Determine the [x, y] coordinate at the center of the cell enclosing the given text.  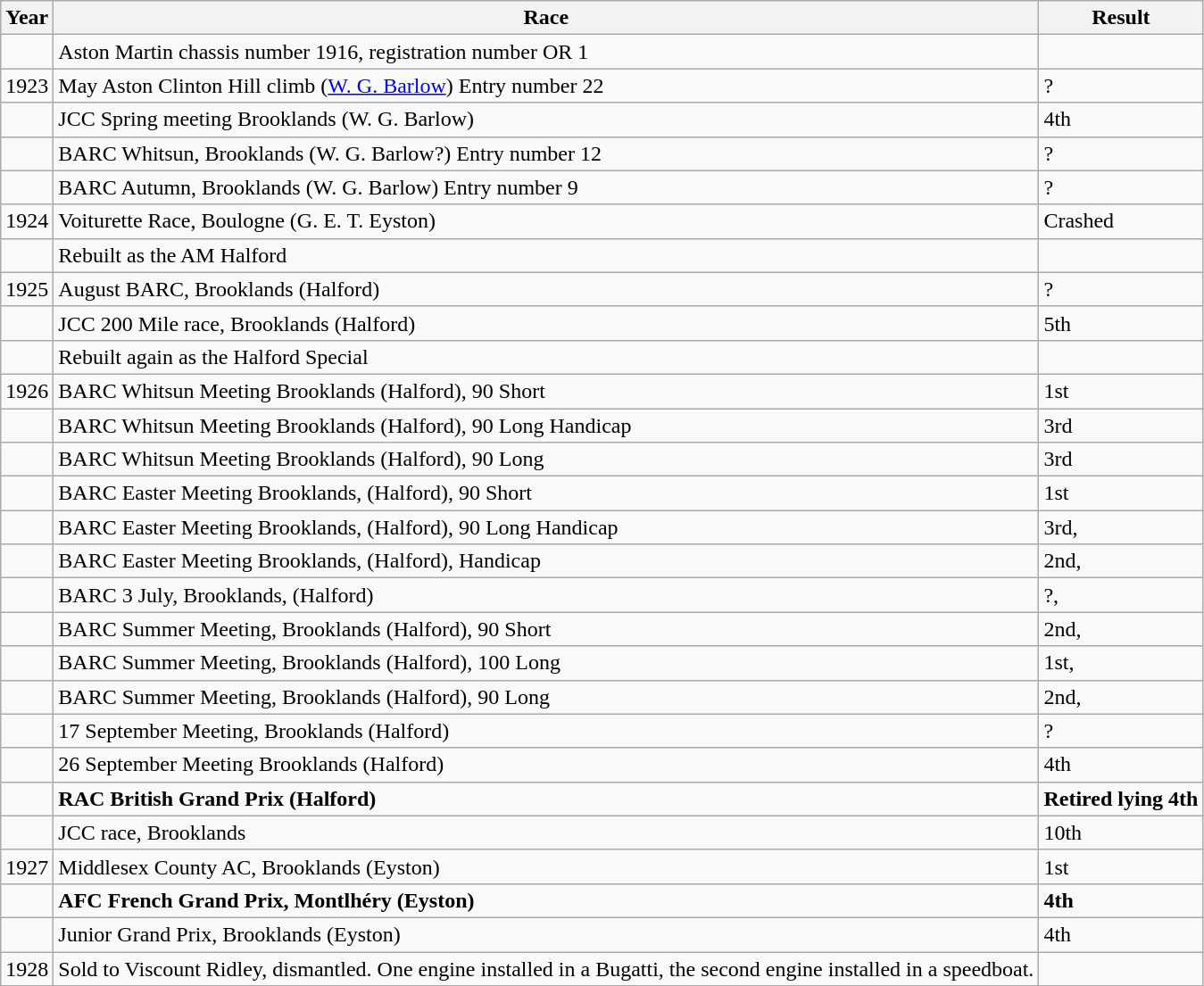
BARC Whitsun, Brooklands (W. G. Barlow?) Entry number 12 [546, 153]
Year [27, 18]
Voiturette Race, Boulogne (G. E. T. Eyston) [546, 221]
BARC Easter Meeting Brooklands, (Halford), 90 Long Handicap [546, 527]
BARC Easter Meeting Brooklands, (Halford), 90 Short [546, 493]
1924 [27, 221]
Retired lying 4th [1121, 799]
Sold to Viscount Ridley, dismantled. One engine installed in a Bugatti, the second engine installed in a speedboat. [546, 968]
JCC race, Brooklands [546, 833]
BARC Summer Meeting, Brooklands (Halford), 100 Long [546, 663]
Rebuilt again as the Halford Special [546, 357]
BARC Whitsun Meeting Brooklands (Halford), 90 Long Handicap [546, 426]
3rd, [1121, 527]
Aston Martin chassis number 1916, registration number OR 1 [546, 52]
BARC Autumn, Brooklands (W. G. Barlow) Entry number 9 [546, 187]
BARC Whitsun Meeting Brooklands (Halford), 90 Long [546, 460]
26 September Meeting Brooklands (Halford) [546, 765]
BARC Summer Meeting, Brooklands (Halford), 90 Short [546, 629]
?, [1121, 595]
Crashed [1121, 221]
August BARC, Brooklands (Halford) [546, 289]
Rebuilt as the AM Halford [546, 255]
1926 [27, 391]
10th [1121, 833]
BARC Summer Meeting, Brooklands (Halford), 90 Long [546, 697]
RAC British Grand Prix (Halford) [546, 799]
17 September Meeting, Brooklands (Halford) [546, 731]
Middlesex County AC, Brooklands (Eyston) [546, 866]
BARC Whitsun Meeting Brooklands (Halford), 90 Short [546, 391]
JCC 200 Mile race, Brooklands (Halford) [546, 323]
Junior Grand Prix, Brooklands (Eyston) [546, 934]
1927 [27, 866]
AFC French Grand Prix, Montlhéry (Eyston) [546, 900]
May Aston Clinton Hill climb (W. G. Barlow) Entry number 22 [546, 86]
Race [546, 18]
5th [1121, 323]
1928 [27, 968]
JCC Spring meeting Brooklands (W. G. Barlow) [546, 120]
BARC Easter Meeting Brooklands, (Halford), Handicap [546, 561]
BARC 3 July, Brooklands, (Halford) [546, 595]
Result [1121, 18]
1st, [1121, 663]
1925 [27, 289]
1923 [27, 86]
